Output the (x, y) coordinate of the center of the cell containing the given text.  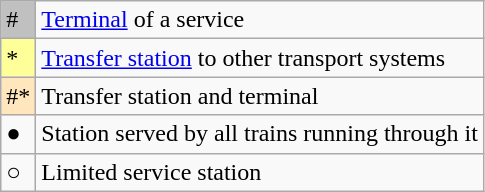
#* (18, 96)
Terminal of a service (260, 20)
* (18, 58)
Transfer station and terminal (260, 96)
○ (18, 172)
Station served by all trains running through it (260, 134)
Transfer station to other transport systems (260, 58)
# (18, 20)
Limited service station (260, 172)
● (18, 134)
